Return the [x, y] coordinate for the center point of the cell that contains the specified text.  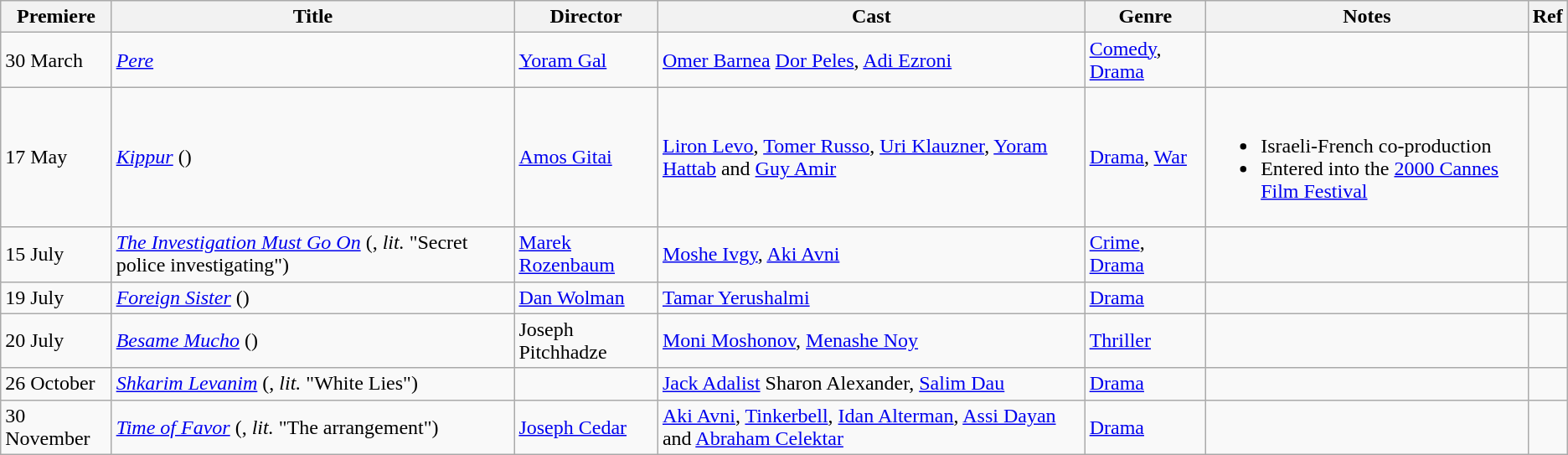
30 November [56, 427]
Time of Favor (, lit. "The arrangement") [313, 427]
Joseph Cedar [586, 427]
Liron Levo, Tomer Russo, Uri Klauzner, Yoram Hattab and Guy Amir [871, 158]
Foreign Sister () [313, 297]
Besame Mucho () [313, 340]
Thriller [1145, 340]
Title [313, 17]
Premiere [56, 17]
Pere [313, 60]
Amos Gitai [586, 158]
30 March [56, 60]
20 July [56, 340]
Cast [871, 17]
Aki Avni, Tinkerbell, Idan Alterman, Assi Dayan and Abraham Celektar [871, 427]
17 May [56, 158]
19 July [56, 297]
Omer Barnea Dor Peles, Adi Ezroni [871, 60]
Moni Moshonov, Menashe Noy [871, 340]
Comedy, Drama [1145, 60]
Ref [1548, 17]
Shkarim Levanim (, lit. "White Lies") [313, 384]
Jack Adalist Sharon Alexander, Salim Dau [871, 384]
Genre [1145, 17]
Dan Wolman [586, 297]
Marek Rozenbaum [586, 255]
Kippur () [313, 158]
Notes [1367, 17]
Director [586, 17]
Yoram Gal [586, 60]
Israeli-French co-productionEntered into the 2000 Cannes Film Festival [1367, 158]
Joseph Pitchhadze [586, 340]
Moshe Ivgy, Aki Avni [871, 255]
15 July [56, 255]
26 October [56, 384]
Drama, War [1145, 158]
Crime, Drama [1145, 255]
Tamar Yerushalmi [871, 297]
The Investigation Must Go On (, lit. "Secret police investigating") [313, 255]
